Detect which cell encompasses the target text, then output its (X, Y) center coordinate. 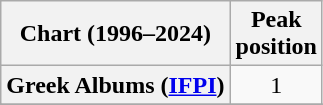
1 (276, 85)
Chart (1996–2024) (116, 34)
Peakposition (276, 34)
Greek Albums (IFPI) (116, 85)
